From the cell containing the given text, extract its center point as (X, Y) coordinate. 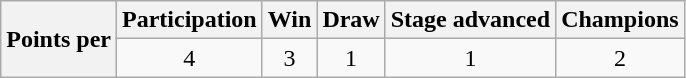
4 (189, 58)
3 (290, 58)
Stage advanced (470, 20)
Draw (351, 20)
Win (290, 20)
2 (620, 58)
Champions (620, 20)
Participation (189, 20)
Points per (59, 39)
